Return [X, Y] of the center of cell containing provided text 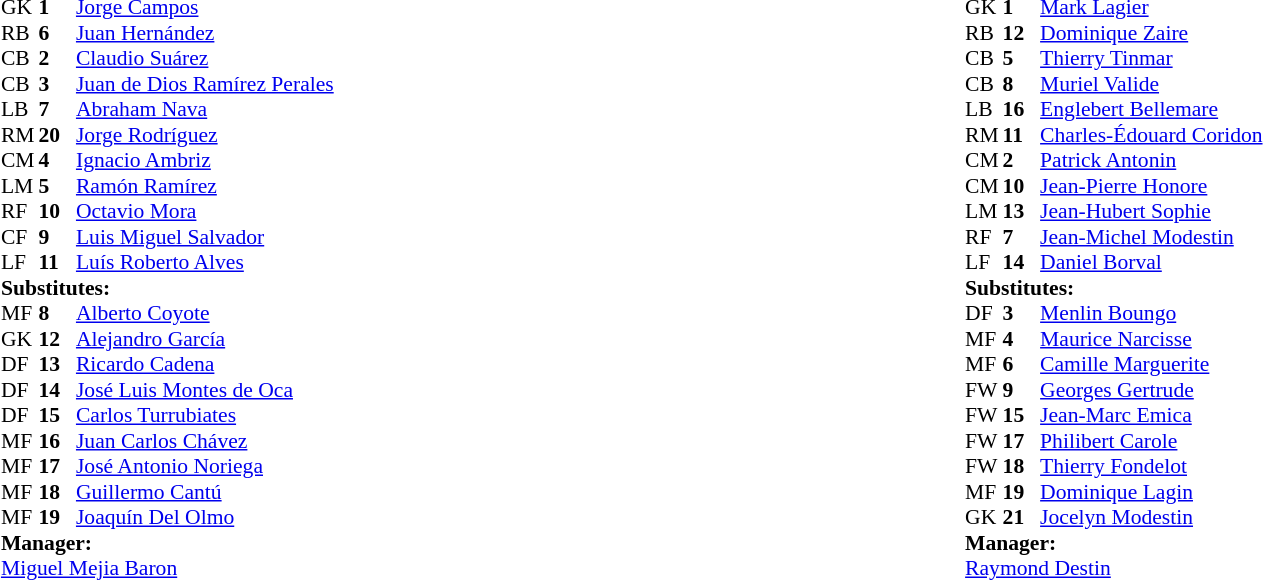
Carlos Turrubiates [205, 415]
Abraham Nava [205, 109]
Philibert Carole [1151, 441]
Claudio Suárez [205, 59]
Jean-Pierre Honore [1151, 186]
CF [20, 237]
Alejandro García [205, 339]
José Antonio Noriega [205, 467]
Jorge Rodríguez [205, 135]
Patrick Antonin [1151, 161]
José Luis Montes de Oca [205, 390]
Juan de Dios Ramírez Perales [205, 84]
Jean-Marc Emica [1151, 415]
Georges Gertrude [1151, 390]
Englebert Bellemare [1151, 109]
Thierry Tinmar [1151, 59]
Charles-Édouard Coridon [1151, 135]
Jean-Hubert Sophie [1151, 211]
Dominique Lagin [1151, 492]
Camille Marguerite [1151, 365]
Maurice Narcisse [1151, 339]
Menlin Boungo [1151, 313]
20 [57, 135]
Ricardo Cadena [205, 365]
Jean-Michel Modestin [1151, 237]
Octavio Mora [205, 211]
Jocelyn Modestin [1151, 517]
Guillermo Cantú [205, 492]
Dominique Zaire [1151, 33]
Juan Hernández [205, 33]
Joaquín Del Olmo [205, 517]
Alberto Coyote [205, 313]
Juan Carlos Chávez [205, 441]
Muriel Valide [1151, 84]
21 [1022, 517]
Ramón Ramírez [205, 186]
Luís Roberto Alves [205, 263]
Thierry Fondelot [1151, 467]
Ignacio Ambriz [205, 161]
Luis Miguel Salvador [205, 237]
Daniel Borval [1151, 263]
